Find where the given text appears and provide that cell's center as (X, Y) coordinate. 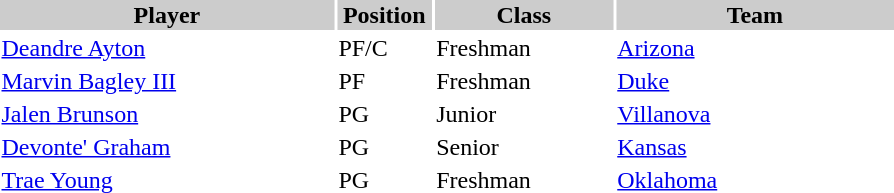
Villanova (755, 114)
Marvin Bagley III (167, 81)
Deandre Ayton (167, 48)
Jalen Brunson (167, 114)
PF/C (384, 48)
Duke (755, 81)
PF (384, 81)
Senior (524, 147)
Devonte' Graham (167, 147)
Team (755, 15)
Kansas (755, 147)
Position (384, 15)
Junior (524, 114)
Player (167, 15)
Arizona (755, 48)
Class (524, 15)
